Identify which cell holds the provided text, then report its (x, y) central coordinate. 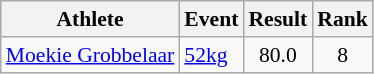
Athlete (90, 19)
Moekie Grobbelaar (90, 55)
8 (342, 55)
Result (278, 19)
52kg (211, 55)
Rank (342, 19)
80.0 (278, 55)
Event (211, 19)
